Provide the (X, Y) coordinate of the cell's center where the given text is located.  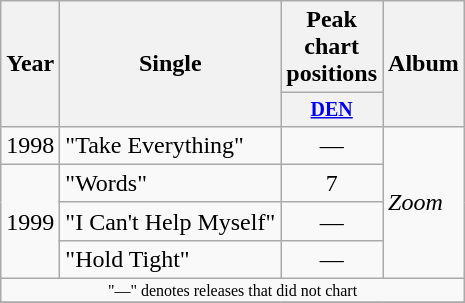
Peak chart positions (332, 47)
1998 (30, 145)
Album (424, 64)
Year (30, 64)
Single (170, 64)
Zoom (424, 202)
DEN (332, 110)
"Words" (170, 183)
"I Can't Help Myself" (170, 221)
1999 (30, 221)
7 (332, 183)
"Hold Tight" (170, 259)
"—" denotes releases that did not chart (233, 291)
"Take Everything" (170, 145)
